Search for the cell housing the specified text and yield its (X, Y) center coordinate. 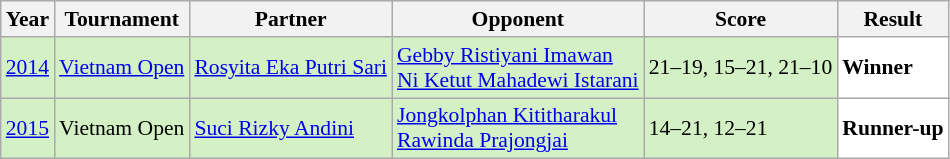
Year (28, 19)
Opponent (518, 19)
Suci Rizky Andini (290, 128)
Gebby Ristiyani Imawan Ni Ketut Mahadewi Istarani (518, 68)
Winner (892, 68)
Tournament (122, 19)
Partner (290, 19)
14–21, 12–21 (741, 128)
2015 (28, 128)
Rosyita Eka Putri Sari (290, 68)
2014 (28, 68)
Result (892, 19)
Jongkolphan Kititharakul Rawinda Prajongjai (518, 128)
Runner-up (892, 128)
21–19, 15–21, 21–10 (741, 68)
Score (741, 19)
